Capture the cell that displays the provided text and extract its [X, Y] central coordinate. 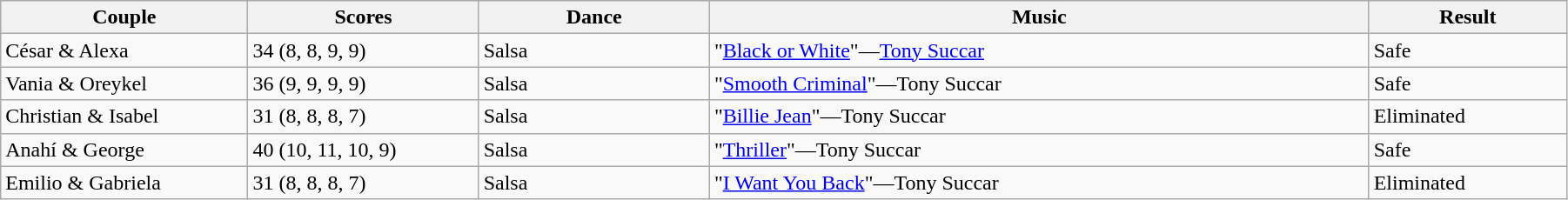
Couple [124, 17]
Anahí & George [124, 150]
"Thriller"—Tony Succar [1039, 150]
"I Want You Back"—Tony Succar [1039, 183]
36 (9, 9, 9, 9) [364, 83]
"Billie Jean"—Tony Succar [1039, 117]
Dance [593, 17]
"Smooth Criminal"—Tony Succar [1039, 83]
Scores [364, 17]
Christian & Isabel [124, 117]
César & Alexa [124, 50]
Result [1467, 17]
Emilio & Gabriela [124, 183]
Music [1039, 17]
40 (10, 11, 10, 9) [364, 150]
"Black or White"—Tony Succar [1039, 50]
Vania & Oreykel [124, 83]
34 (8, 8, 9, 9) [364, 50]
